From the cell containing the given text, extract its center point as (x, y) coordinate. 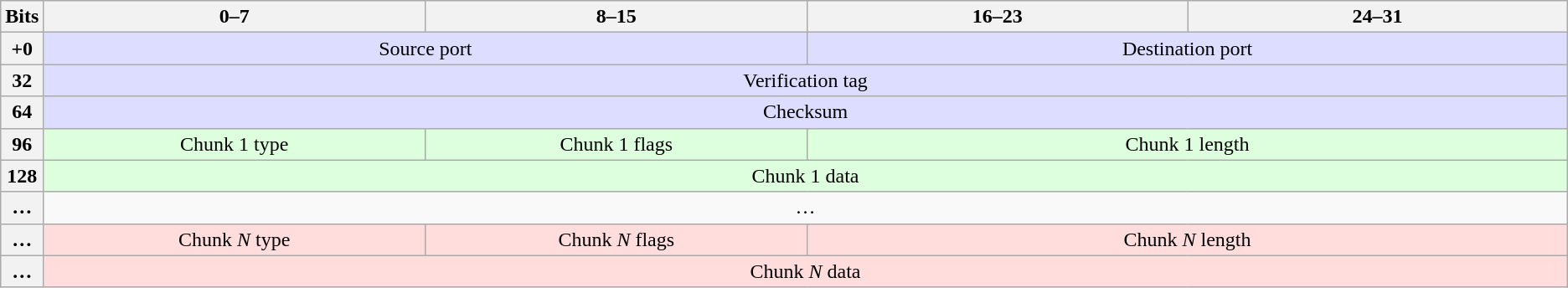
0–7 (235, 17)
Chunk 1 type (235, 144)
8–15 (616, 17)
Chunk N data (806, 271)
Destination port (1188, 49)
16–23 (998, 17)
32 (22, 80)
Chunk N flags (616, 239)
24–31 (1378, 17)
Bits (22, 17)
Source port (426, 49)
Chunk 1 length (1188, 144)
Chunk N length (1188, 239)
Chunk 1 data (806, 176)
+0 (22, 49)
96 (22, 144)
Verification tag (806, 80)
Chunk N type (235, 239)
Checksum (806, 112)
64 (22, 112)
Chunk 1 flags (616, 144)
128 (22, 176)
